Search for the cell housing the specified text and yield its [x, y] center coordinate. 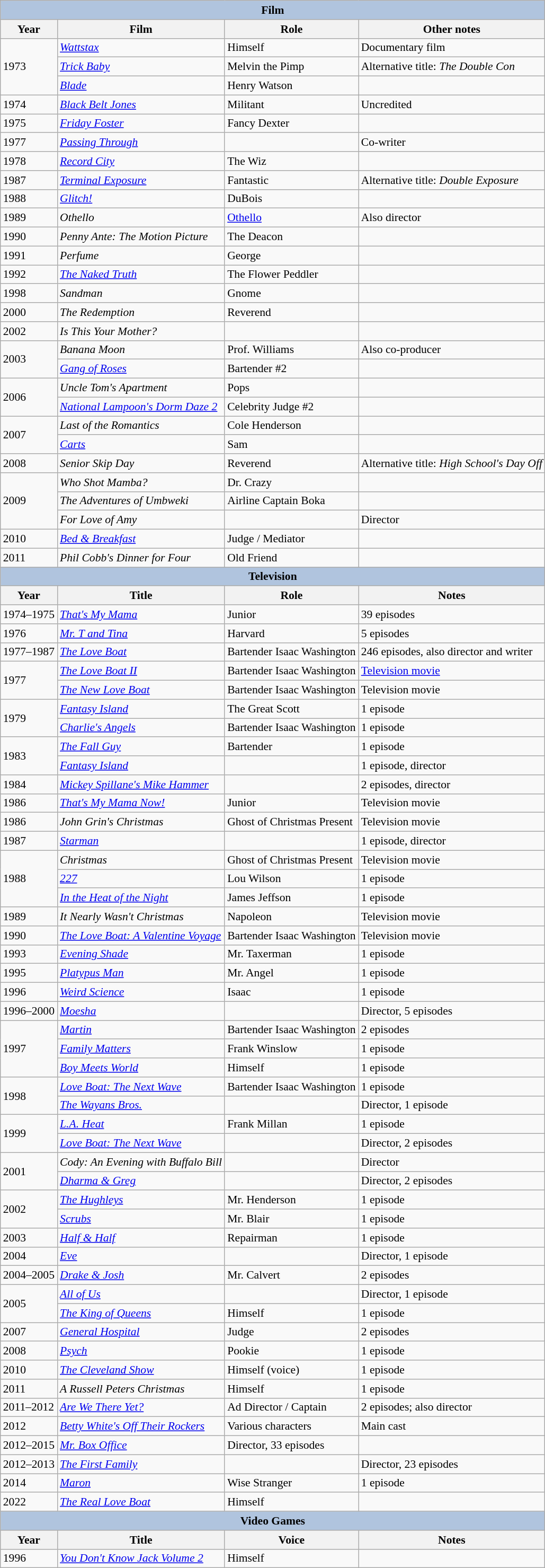
Napoleon [291, 917]
Director, 5 episodes [452, 1011]
Fancy Dexter [291, 124]
The Cleveland Show [141, 1370]
Friday Foster [141, 124]
Also director [452, 218]
Record City [141, 161]
Harvard [291, 633]
Uncredited [452, 104]
A Russell Peters Christmas [141, 1389]
1978 [29, 161]
That's My Mama Now! [141, 803]
Also co-producer [452, 350]
Mr. Blair [291, 1219]
Prof. Williams [291, 350]
Old Friend [291, 558]
Melvin the Pimp [291, 67]
Perfume [141, 256]
1983 [29, 756]
The Real Love Boat [141, 1502]
Henry Watson [291, 86]
Frank Millan [291, 1124]
Black Belt Jones [141, 104]
Uncle Tom's Apartment [141, 388]
2004–2005 [29, 1275]
Wise Stranger [291, 1483]
Pookie [291, 1351]
Martin [141, 1030]
Wattstax [141, 48]
Trick Baby [141, 67]
2012–2013 [29, 1464]
The New Love Boat [141, 690]
1996–2000 [29, 1011]
2022 [29, 1502]
Mr. Taxerman [291, 954]
L.A. Heat [141, 1124]
Airline Captain Boka [291, 501]
Are We There Yet? [141, 1407]
Judge [291, 1332]
Blade [141, 86]
Sandman [141, 294]
George [291, 256]
Senior Skip Day [141, 463]
1974 [29, 104]
Mr. Henderson [291, 1200]
In the Heat of the Night [141, 898]
2004 [29, 1256]
Bartender [291, 747]
2014 [29, 1483]
1975 [29, 124]
2009 [29, 501]
246 episodes, also director and writer [452, 652]
Alternative title: Double Exposure [452, 180]
Director, 23 episodes [452, 1464]
1999 [29, 1133]
Mr. T and Tina [141, 633]
Himself (voice) [291, 1370]
227 [141, 879]
Video Games [273, 1521]
Alternative title: High School's Day Off [452, 463]
All of Us [141, 1294]
1995 [29, 973]
Mr. Box Office [141, 1446]
Is This Your Mother? [141, 331]
Who Shot Mamba? [141, 482]
2 episodes, director [452, 785]
2011–2012 [29, 1407]
Bed & Breakfast [141, 539]
Boy Meets World [141, 1068]
Weird Science [141, 992]
1973 [29, 67]
General Hospital [141, 1332]
Various characters [291, 1426]
The Great Scott [291, 709]
1977–1987 [29, 652]
Main cast [452, 1426]
Frank Winslow [291, 1049]
Evening Shade [141, 954]
2001 [29, 1171]
Cody: An Evening with Buffalo Bill [141, 1162]
Drake & Josh [141, 1275]
The Adventures of Umbweki [141, 501]
National Lampoon's Dorm Daze 2 [141, 407]
1991 [29, 256]
Half & Half [141, 1238]
1974–1975 [29, 614]
Gnome [291, 294]
The Wiz [291, 161]
2012 [29, 1426]
Penny Ante: The Motion Picture [141, 237]
1992 [29, 275]
Sam [291, 445]
Christmas [141, 860]
Terminal Exposure [141, 180]
Documentary film [452, 48]
Militant [291, 104]
Glitch! [141, 199]
1993 [29, 954]
Starman [141, 841]
2000 [29, 312]
Cole Henderson [291, 426]
Fantastic [291, 180]
Betty White's Off Their Rockers [141, 1426]
Maron [141, 1483]
Voice [291, 1540]
John Grin's Christmas [141, 822]
Dr. Crazy [291, 482]
5 episodes [452, 633]
Co-writer [452, 143]
Mickey Spillane's Mike Hammer [141, 785]
Banana Moon [141, 350]
The Flower Peddler [291, 275]
The King of Queens [141, 1313]
Mr. Angel [291, 973]
Isaac [291, 992]
James Jeffson [291, 898]
The Redemption [141, 312]
Alternative title: The Double Con [452, 67]
DuBois [291, 199]
The Love Boat II [141, 671]
1997 [29, 1049]
Passing Through [141, 143]
The Love Boat: A Valentine Voyage [141, 936]
The Deacon [291, 237]
Director, 33 episodes [291, 1446]
Television [273, 577]
2 episodes; also director [452, 1407]
Charlie's Angels [141, 728]
The First Family [141, 1464]
Bartender #2 [291, 369]
Repairman [291, 1238]
It Nearly Wasn't Christmas [141, 917]
2006 [29, 398]
39 episodes [452, 614]
Gang of Roses [141, 369]
2005 [29, 1304]
Eve [141, 1256]
The Wayans Bros. [141, 1105]
Other notes [452, 29]
Lou Wilson [291, 879]
Phil Cobb's Dinner for Four [141, 558]
The Fall Guy [141, 747]
1984 [29, 785]
Ad Director / Captain [291, 1407]
Pops [291, 388]
2012–2015 [29, 1446]
1979 [29, 718]
For Love of Amy [141, 520]
That's My Mama [141, 614]
Judge / Mediator [291, 539]
The Naked Truth [141, 275]
Psych [141, 1351]
The Love Boat [141, 652]
You Don't Know Jack Volume 2 [141, 1558]
Last of the Romantics [141, 426]
Mr. Calvert [291, 1275]
Celebrity Judge #2 [291, 407]
1976 [29, 633]
Scrubs [141, 1219]
Moesha [141, 1011]
The Hughleys [141, 1200]
Family Matters [141, 1049]
Platypus Man [141, 973]
Dharma & Greg [141, 1181]
Carts [141, 445]
